Return the (X, Y) coordinate for the center point of the cell that contains the specified text.  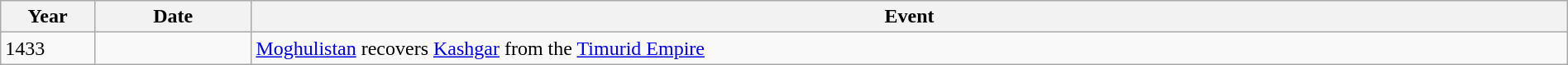
Event (910, 17)
Moghulistan recovers Kashgar from the Timurid Empire (910, 48)
1433 (48, 48)
Year (48, 17)
Date (172, 17)
